Find where the given text appears and provide that cell's center as (X, Y) coordinate. 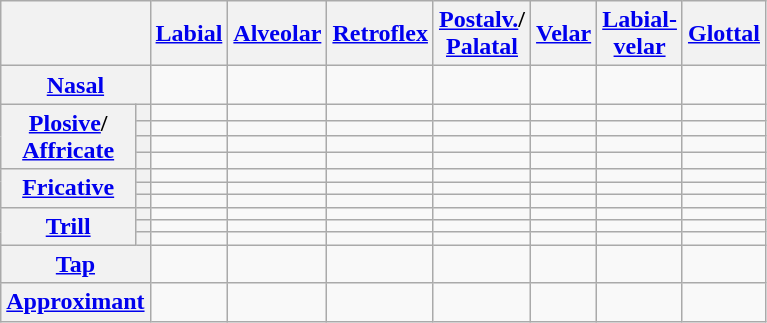
Retroflex (380, 34)
Trill (68, 226)
Glottal (724, 34)
Alveolar (278, 34)
Approximant (76, 302)
Labial (189, 34)
Plosive/Affricate (68, 136)
Labial-velar (640, 34)
Tap (76, 264)
Nasal (76, 85)
Fricative (68, 188)
Postalv./Palatal (482, 34)
Velar (564, 34)
